Pinpoint the cell where the given text exists, returning its (X, Y) midpoint coordinate. 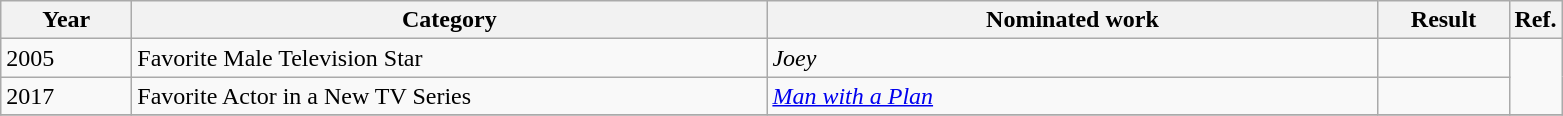
Favorite Male Television Star (450, 58)
Ref. (1536, 20)
Nominated work (1072, 20)
Man with a Plan (1072, 96)
Joey (1072, 58)
Result (1444, 20)
Year (66, 20)
2017 (66, 96)
Favorite Actor in a New TV Series (450, 96)
Category (450, 20)
2005 (66, 58)
